Pinpoint the cell where the given text exists, returning its (X, Y) midpoint coordinate. 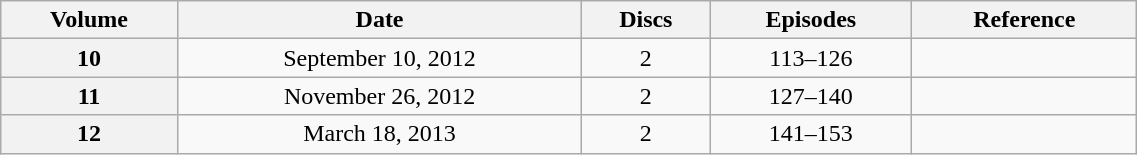
12 (89, 134)
March 18, 2013 (380, 134)
Discs (646, 20)
127–140 (811, 96)
Volume (89, 20)
November 26, 2012 (380, 96)
Reference (1024, 20)
11 (89, 96)
141–153 (811, 134)
Episodes (811, 20)
10 (89, 58)
Date (380, 20)
September 10, 2012 (380, 58)
113–126 (811, 58)
